Scan for the cell matching the given text and deliver its (X, Y) coordinate at center. 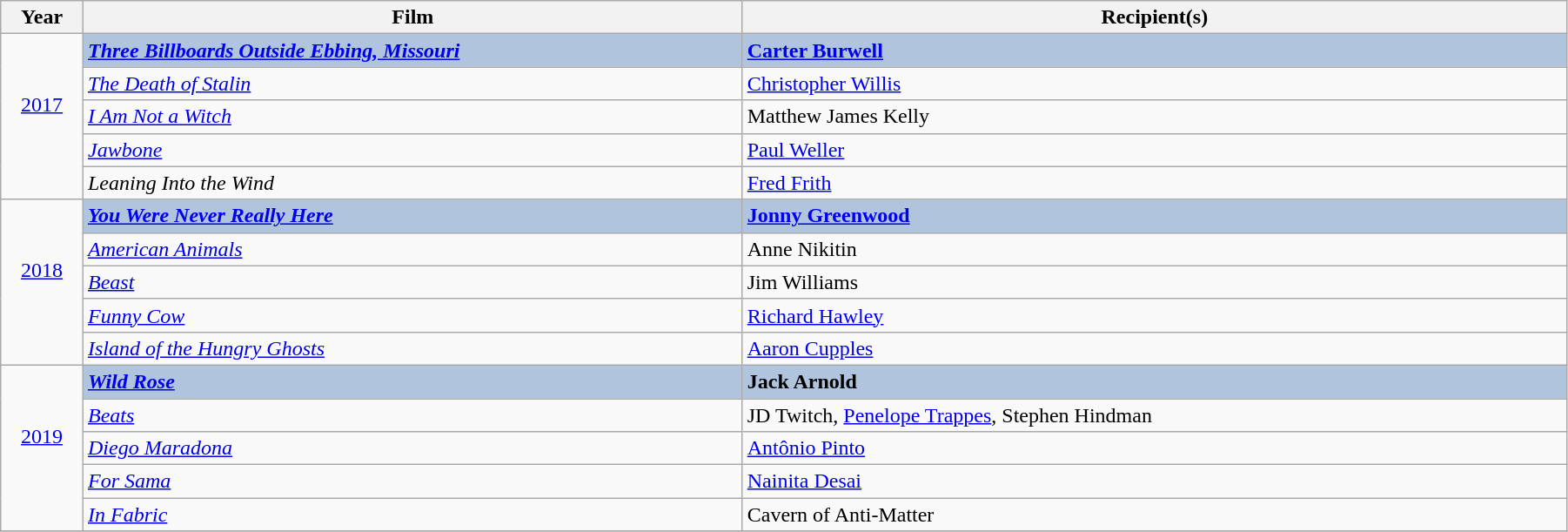
Matthew James Kelly (1154, 117)
Jack Arnold (1154, 381)
Fred Frith (1154, 183)
Diego Maradona (412, 448)
Year (42, 17)
2019 (42, 448)
Film (412, 17)
Leaning Into the Wind (412, 183)
Christopher Willis (1154, 84)
Funny Cow (412, 315)
American Animals (412, 249)
You Were Never Really Here (412, 216)
Richard Hawley (1154, 315)
Antônio Pinto (1154, 448)
I Am Not a Witch (412, 117)
Paul Weller (1154, 150)
The Death of Stalin (412, 84)
Cavern of Anti-Matter (1154, 515)
Jonny Greenwood (1154, 216)
Nainita Desai (1154, 481)
Wild Rose (412, 381)
Beast (412, 282)
2018 (42, 282)
Jawbone (412, 150)
Recipient(s) (1154, 17)
Aaron Cupples (1154, 348)
Anne Nikitin (1154, 249)
2017 (42, 117)
JD Twitch, Penelope Trappes, Stephen Hindman (1154, 415)
Beats (412, 415)
Carter Burwell (1154, 51)
Jim Williams (1154, 282)
In Fabric (412, 515)
Three Billboards Outside Ebbing, Missouri (412, 51)
Island of the Hungry Ghosts (412, 348)
For Sama (412, 481)
